For the text-containing cell, return its midpoint in [x, y] coordinate format. 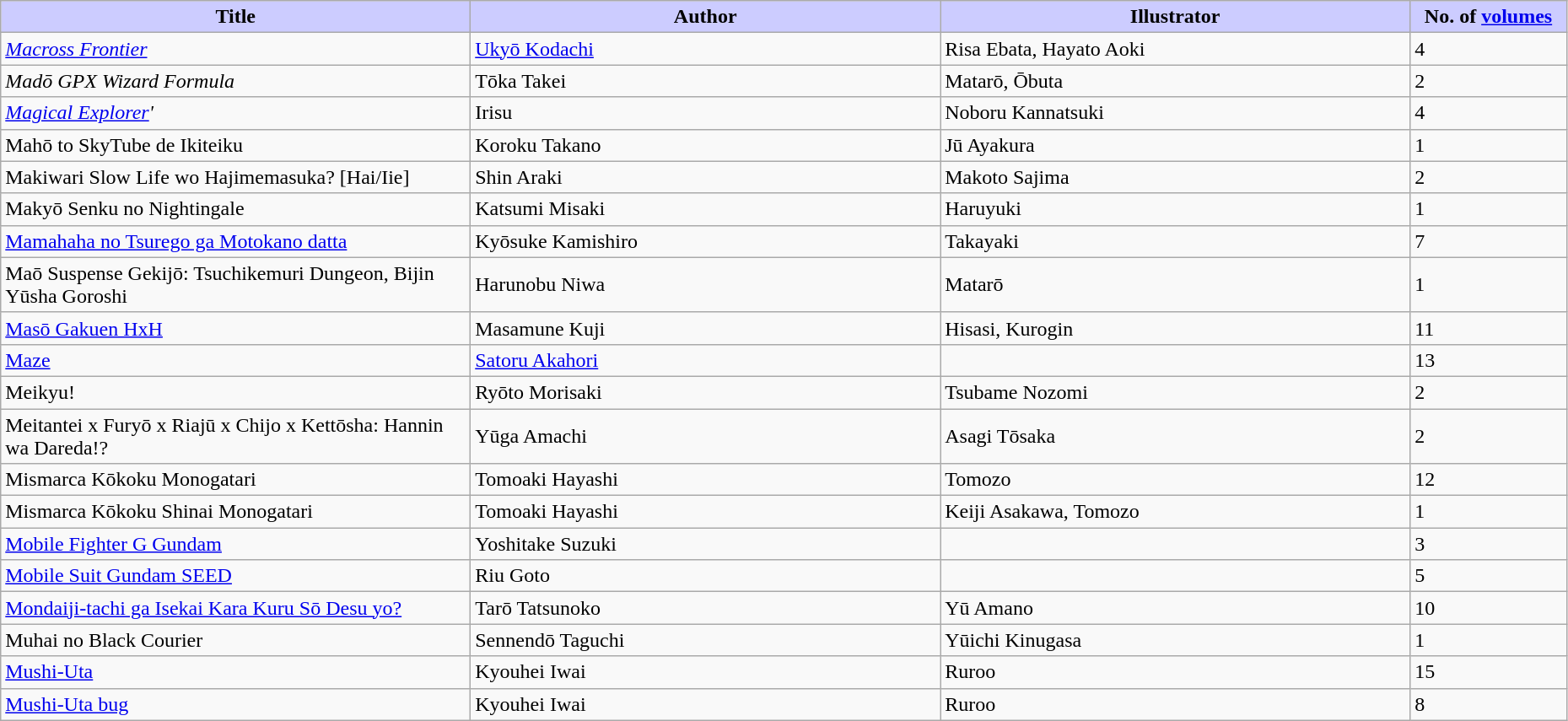
Maze [236, 360]
Meitantei x Furyō x Riajū x Chijo x Kettōsha: Hannin wa Dareda!? [236, 435]
Koroku Takano [705, 145]
Macross Frontier [236, 49]
3 [1489, 544]
Takayaki [1176, 241]
No. of volumes [1489, 17]
10 [1489, 608]
Tōka Takei [705, 81]
Meikyu! [236, 392]
Tarō Tatsunoko [705, 608]
Mobile Fighter G Gundam [236, 544]
Katsumi Misaki [705, 209]
Makiwari Slow Life wo Hajimemasuka? [Hai/Iie] [236, 177]
Mismarca Kōkoku Shinai Monogatari [236, 512]
12 [1489, 480]
13 [1489, 360]
Matarō, Ōbuta [1176, 81]
Mushi-Uta bug [236, 704]
Jū Ayakura [1176, 145]
Hisasi, Kurogin [1176, 328]
Mamahaha no Tsurego ga Motokano datta [236, 241]
Author [705, 17]
Mismarca Kōkoku Monogatari [236, 480]
Yū Amano [1176, 608]
Mondaiji-tachi ga Isekai Kara Kuru Sō Desu yo? [236, 608]
Sennendō Taguchi [705, 640]
Muhai no Black Courier [236, 640]
Makyō Senku no Nightingale [236, 209]
8 [1489, 704]
Masō Gakuen HxH [236, 328]
Yūichi Kinugasa [1176, 640]
Risa Ebata, Hayato Aoki [1176, 49]
7 [1489, 241]
Maō Suspense Gekijō: Tsuchikemuri Dungeon, Bijin Yūsha Goroshi [236, 285]
Irisu [705, 113]
Haruyuki [1176, 209]
Yūga Amachi [705, 435]
Ukyō Kodachi [705, 49]
Harunobu Niwa [705, 285]
Magical Explorer' [236, 113]
Tsubame Nozomi [1176, 392]
Title [236, 17]
Mahō to SkyTube de Ikiteiku [236, 145]
11 [1489, 328]
Riu Goto [705, 576]
Matarō [1176, 285]
Mobile Suit Gundam SEED [236, 576]
Masamune Kuji [705, 328]
Satoru Akahori [705, 360]
Noboru Kannatsuki [1176, 113]
Mushi-Uta [236, 672]
Ryōto Morisaki [705, 392]
15 [1489, 672]
Tomozo [1176, 480]
Illustrator [1176, 17]
Shin Araki [705, 177]
Asagi Tōsaka [1176, 435]
Keiji Asakawa, Tomozo [1176, 512]
5 [1489, 576]
Yoshitake Suzuki [705, 544]
Madō GPX Wizard Formula [236, 81]
Kyōsuke Kamishiro [705, 241]
Makoto Sajima [1176, 177]
